Return (X, Y) of the center of cell containing provided text 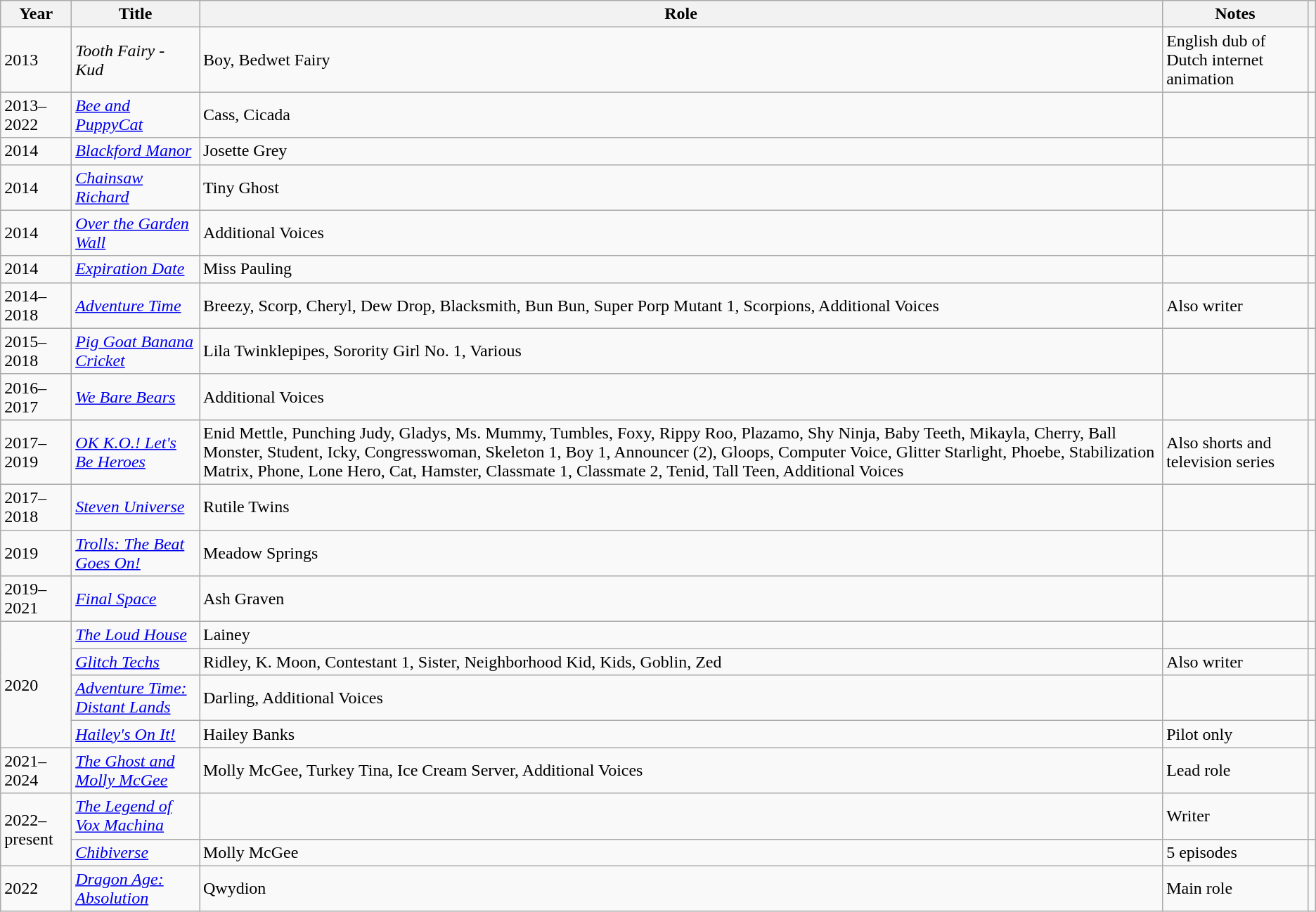
Adventure Time: Distant Lands (136, 698)
Chainsaw Richard (136, 187)
Role (681, 14)
Notes (1235, 14)
Josette Grey (681, 151)
2016–2017 (37, 396)
Chibiverse (136, 852)
Cass, Cicada (681, 115)
5 episodes (1235, 852)
Final Space (136, 599)
Blackford Manor (136, 151)
Molly McGee, Turkey Tina, Ice Cream Server, Additional Voices (681, 770)
Lainey (681, 635)
Over the Garden Wall (136, 233)
Lead role (1235, 770)
Boy, Bedwet Fairy (681, 60)
2013–2022 (37, 115)
Qwydion (681, 888)
Ash Graven (681, 599)
Bee and PuppyCat (136, 115)
2017–2018 (37, 507)
Adventure Time (136, 305)
Miss Pauling (681, 269)
Dragon Age: Absolution (136, 888)
Pig Goat Banana Cricket (136, 351)
2022–present (37, 829)
English dub of Dutch internet animation (1235, 60)
2013 (37, 60)
Meadow Springs (681, 552)
Tooth Fairy - Kud (136, 60)
Tiny Ghost (681, 187)
2022 (37, 888)
Writer (1235, 816)
Title (136, 14)
OK K.O.! Let's Be Heroes (136, 452)
Molly McGee (681, 852)
Main role (1235, 888)
2019 (37, 552)
2014–2018 (37, 305)
Year (37, 14)
The Legend of Vox Machina (136, 816)
Hailey Banks (681, 734)
Pilot only (1235, 734)
2017–2019 (37, 452)
Steven Universe (136, 507)
2015–2018 (37, 351)
The Ghost and Molly McGee (136, 770)
Expiration Date (136, 269)
2020 (37, 684)
Glitch Techs (136, 662)
Lila Twinklepipes, Sorority Girl No. 1, Various (681, 351)
Darling, Additional Voices (681, 698)
Trolls: The Beat Goes On! (136, 552)
Rutile Twins (681, 507)
Ridley, K. Moon, Contestant 1, Sister, Neighborhood Kid, Kids, Goblin, Zed (681, 662)
The Loud House (136, 635)
Also shorts and television series (1235, 452)
2019–2021 (37, 599)
We Bare Bears (136, 396)
Breezy, Scorp, Cheryl, Dew Drop, Blacksmith, Bun Bun, Super Porp Mutant 1, Scorpions, Additional Voices (681, 305)
Hailey's On It! (136, 734)
2021–2024 (37, 770)
